Return the [x, y] coordinate for the center point of the cell that contains the specified text.  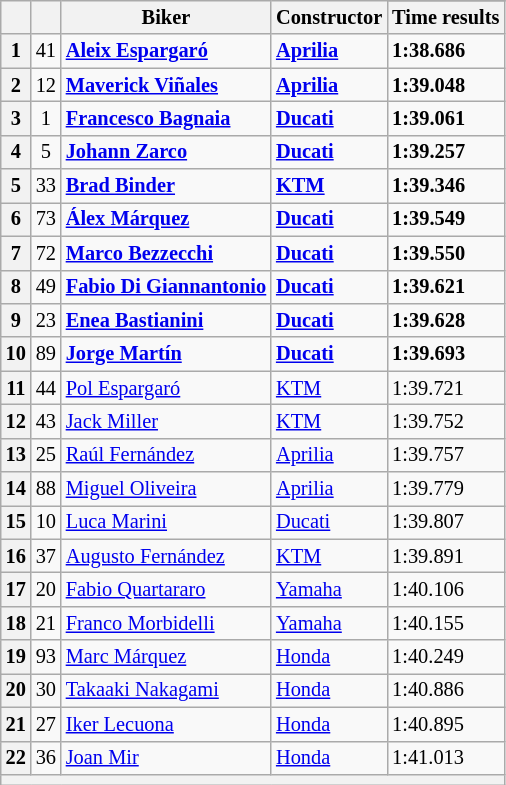
Luca Marini [166, 522]
1:41.013 [446, 758]
Fabio Di Giannantonio [166, 287]
1:40.895 [446, 724]
Jorge Martín [166, 354]
19 [16, 657]
44 [46, 388]
1:39.346 [446, 186]
41 [46, 51]
Joan Mir [166, 758]
89 [46, 354]
1:39.721 [446, 388]
1:39.757 [446, 455]
73 [46, 219]
49 [46, 287]
Johann Zarco [166, 152]
Marc Márquez [166, 657]
4 [16, 152]
37 [46, 556]
93 [46, 657]
13 [16, 455]
1:39.549 [446, 219]
Aleix Espargaró [166, 51]
25 [46, 455]
Álex Márquez [166, 219]
Enea Bastianini [166, 320]
1:40.249 [446, 657]
6 [16, 219]
Biker [166, 17]
Iker Lecuona [166, 724]
30 [46, 690]
1:39.779 [446, 489]
Pol Espargaró [166, 388]
7 [16, 253]
18 [16, 623]
Time results [446, 17]
22 [16, 758]
Constructor [329, 17]
23 [46, 320]
Marco Bezzecchi [166, 253]
Fabio Quartararo [166, 589]
1:39.807 [446, 522]
9 [16, 320]
1:39.621 [446, 287]
Augusto Fernández [166, 556]
1:39.752 [446, 421]
Takaaki Nakagami [166, 690]
Raúl Fernández [166, 455]
1:40.886 [446, 690]
27 [46, 724]
14 [16, 489]
1:39.048 [446, 85]
Jack Miller [166, 421]
1:40.106 [446, 589]
16 [16, 556]
Miguel Oliveira [166, 489]
1:39.550 [446, 253]
1:38.686 [446, 51]
33 [46, 186]
1:39.891 [446, 556]
1:39.257 [446, 152]
1:39.693 [446, 354]
17 [16, 589]
Francesco Bagnaia [166, 118]
Maverick Viñales [166, 85]
1:40.155 [446, 623]
3 [16, 118]
72 [46, 253]
Franco Morbidelli [166, 623]
15 [16, 522]
11 [16, 388]
88 [46, 489]
43 [46, 421]
36 [46, 758]
1:39.061 [446, 118]
1:39.628 [446, 320]
8 [16, 287]
2 [16, 85]
Brad Binder [166, 186]
